Scan for the cell matching the given text and deliver its [x, y] coordinate at center. 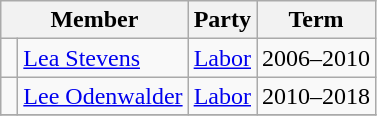
Lee Odenwalder [103, 96]
Term [316, 20]
Party [222, 20]
Lea Stevens [103, 58]
Member [94, 20]
2006–2010 [316, 58]
2010–2018 [316, 96]
